Return the (x, y) coordinate for the center point of the cell that contains the specified text.  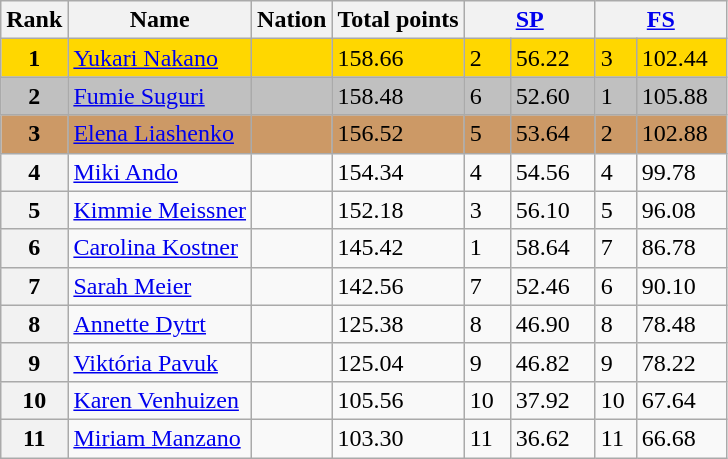
Yukari Nakano (160, 58)
56.10 (552, 210)
Carolina Kostner (160, 248)
96.08 (681, 210)
102.44 (681, 58)
56.22 (552, 58)
Sarah Meier (160, 286)
46.90 (552, 324)
Miki Ando (160, 172)
Nation (292, 20)
86.78 (681, 248)
Name (160, 20)
53.64 (552, 134)
66.68 (681, 438)
Viktória Pavuk (160, 362)
103.30 (398, 438)
37.92 (552, 400)
105.88 (681, 96)
99.78 (681, 172)
Miriam Manzano (160, 438)
52.46 (552, 286)
78.22 (681, 362)
Rank (34, 20)
46.82 (552, 362)
36.62 (552, 438)
Kimmie Meissner (160, 210)
52.60 (552, 96)
158.66 (398, 58)
145.42 (398, 248)
158.48 (398, 96)
54.56 (552, 172)
152.18 (398, 210)
Fumie Suguri (160, 96)
67.64 (681, 400)
125.04 (398, 362)
90.10 (681, 286)
154.34 (398, 172)
58.64 (552, 248)
125.38 (398, 324)
SP (530, 20)
Karen Venhuizen (160, 400)
102.88 (681, 134)
Elena Liashenko (160, 134)
156.52 (398, 134)
78.48 (681, 324)
Annette Dytrt (160, 324)
105.56 (398, 400)
FS (660, 20)
Total points (398, 20)
142.56 (398, 286)
